Search for the cell housing the specified text and yield its (X, Y) center coordinate. 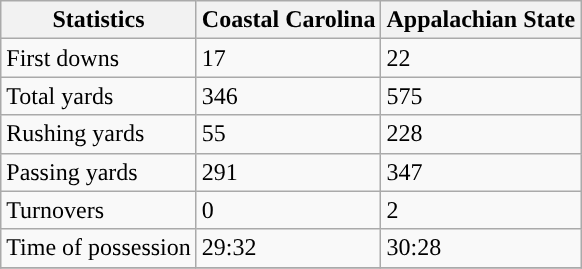
347 (481, 172)
Time of possession (99, 248)
Total yards (99, 96)
291 (288, 172)
346 (288, 96)
Turnovers (99, 210)
First downs (99, 58)
22 (481, 58)
17 (288, 58)
0 (288, 210)
29:32 (288, 248)
55 (288, 134)
228 (481, 134)
2 (481, 210)
575 (481, 96)
Passing yards (99, 172)
Appalachian State (481, 20)
Statistics (99, 20)
30:28 (481, 248)
Rushing yards (99, 134)
Coastal Carolina (288, 20)
